Detect which cell encompasses the target text, then output its (X, Y) center coordinate. 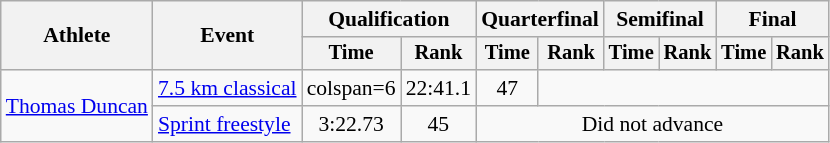
22:41.1 (438, 88)
Final (772, 19)
7.5 km classical (228, 88)
Did not advance (652, 124)
45 (438, 124)
47 (507, 88)
colspan=6 (352, 88)
Event (228, 36)
Semifinal (660, 19)
3:22.73 (352, 124)
Qualification (390, 19)
Sprint freestyle (228, 124)
Athlete (77, 36)
Thomas Duncan (77, 106)
Quarterfinal (540, 19)
